Capture the cell that displays the provided text and extract its (X, Y) central coordinate. 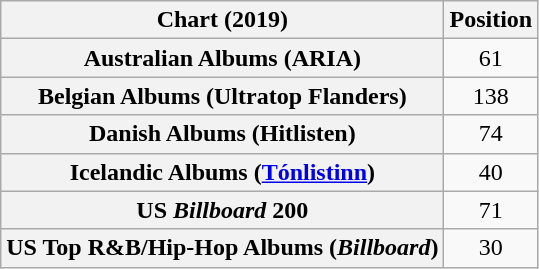
30 (491, 248)
71 (491, 210)
74 (491, 134)
61 (491, 58)
Danish Albums (Hitlisten) (222, 134)
Chart (2019) (222, 20)
US Billboard 200 (222, 210)
Belgian Albums (Ultratop Flanders) (222, 96)
Icelandic Albums (Tónlistinn) (222, 172)
40 (491, 172)
Australian Albums (ARIA) (222, 58)
Position (491, 20)
138 (491, 96)
US Top R&B/Hip-Hop Albums (Billboard) (222, 248)
